Determine the (x, y) coordinate at the center of the cell enclosing the given text.  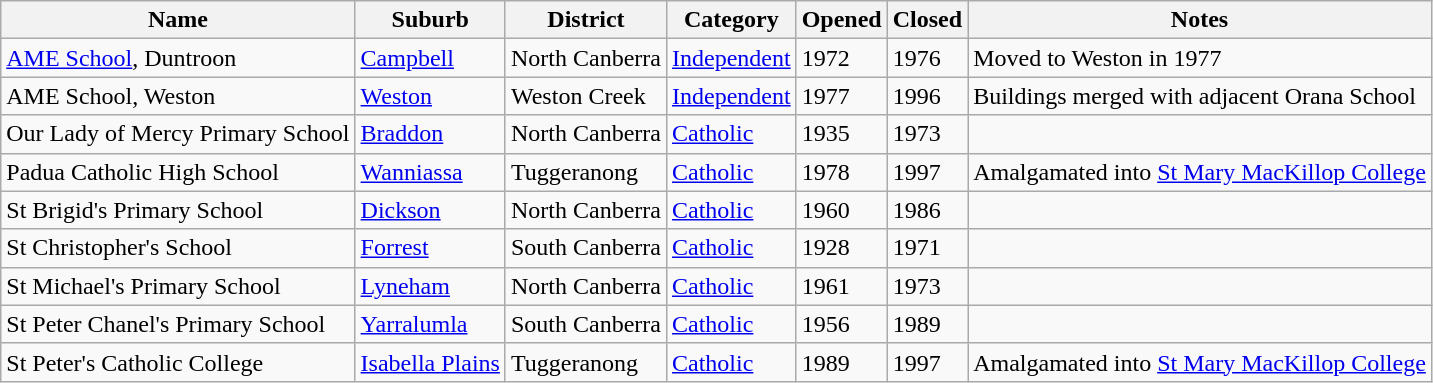
Weston Creek (586, 96)
Forrest (430, 248)
1996 (927, 96)
St Brigid's Primary School (178, 210)
1935 (842, 134)
District (586, 20)
1977 (842, 96)
Isabella Plains (430, 362)
1972 (842, 58)
Yarralumla (430, 324)
Name (178, 20)
St Peter's Catholic College (178, 362)
St Peter Chanel's Primary School (178, 324)
Braddon (430, 134)
Our Lady of Mercy Primary School (178, 134)
Dickson (430, 210)
Lyneham (430, 286)
1986 (927, 210)
Campbell (430, 58)
Category (731, 20)
Weston (430, 96)
Opened (842, 20)
Suburb (430, 20)
Wanniassa (430, 172)
1961 (842, 286)
1976 (927, 58)
1928 (842, 248)
St Christopher's School (178, 248)
Buildings merged with adjacent Orana School (1200, 96)
1978 (842, 172)
1956 (842, 324)
Padua Catholic High School (178, 172)
Closed (927, 20)
1971 (927, 248)
Notes (1200, 20)
AME School, Duntroon (178, 58)
1960 (842, 210)
AME School, Weston (178, 96)
St Michael's Primary School (178, 286)
Moved to Weston in 1977 (1200, 58)
